Detect which cell encompasses the target text, then output its (X, Y) center coordinate. 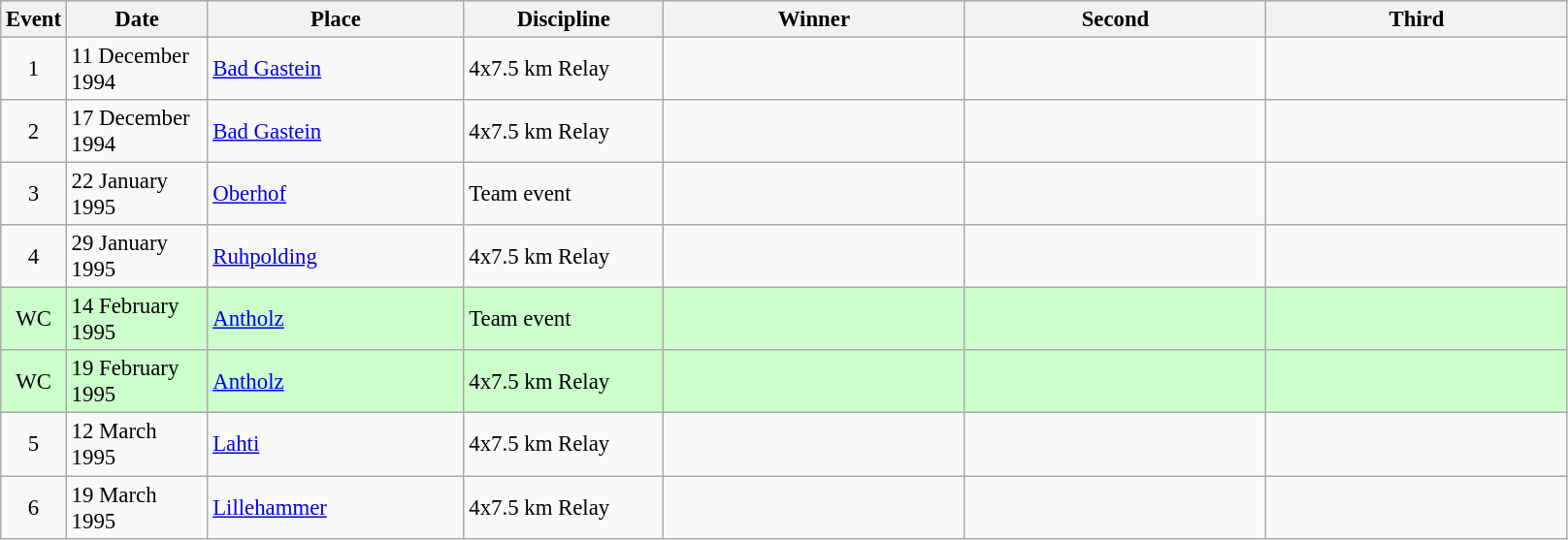
Place (336, 19)
Oberhof (336, 194)
Date (137, 19)
2 (34, 132)
19 February 1995 (137, 382)
5 (34, 444)
Lahti (336, 444)
11 December 1994 (137, 70)
4 (34, 256)
6 (34, 508)
3 (34, 194)
Lillehammer (336, 508)
1 (34, 70)
14 February 1995 (137, 320)
Winner (815, 19)
Event (34, 19)
Ruhpolding (336, 256)
19 March 1995 (137, 508)
Second (1116, 19)
29 January 1995 (137, 256)
Discipline (564, 19)
Third (1417, 19)
17 December 1994 (137, 132)
22 January 1995 (137, 194)
12 March 1995 (137, 444)
